Locate the cell with the specified text and output its (x, y) center coordinate. 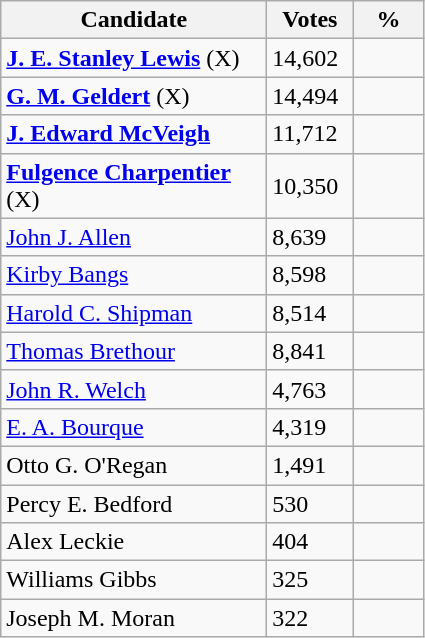
404 (310, 542)
Votes (310, 20)
14,494 (310, 96)
J. E. Stanley Lewis (X) (134, 58)
Harold C. Shipman (134, 313)
Thomas Brethour (134, 351)
8,841 (310, 351)
8,639 (310, 237)
325 (310, 580)
1,491 (310, 465)
322 (310, 618)
8,514 (310, 313)
11,712 (310, 134)
Otto G. O'Regan (134, 465)
G. M. Geldert (X) (134, 96)
530 (310, 503)
Fulgence Charpentier (X) (134, 186)
10,350 (310, 186)
Percy E. Bedford (134, 503)
8,598 (310, 275)
Joseph M. Moran (134, 618)
4,763 (310, 389)
E. A. Bourque (134, 427)
Alex Leckie (134, 542)
Williams Gibbs (134, 580)
Candidate (134, 20)
John J. Allen (134, 237)
J. Edward McVeigh (134, 134)
% (388, 20)
John R. Welch (134, 389)
4,319 (310, 427)
14,602 (310, 58)
Kirby Bangs (134, 275)
